Provide the (X, Y) coordinate of the cell's center where the given text is located.  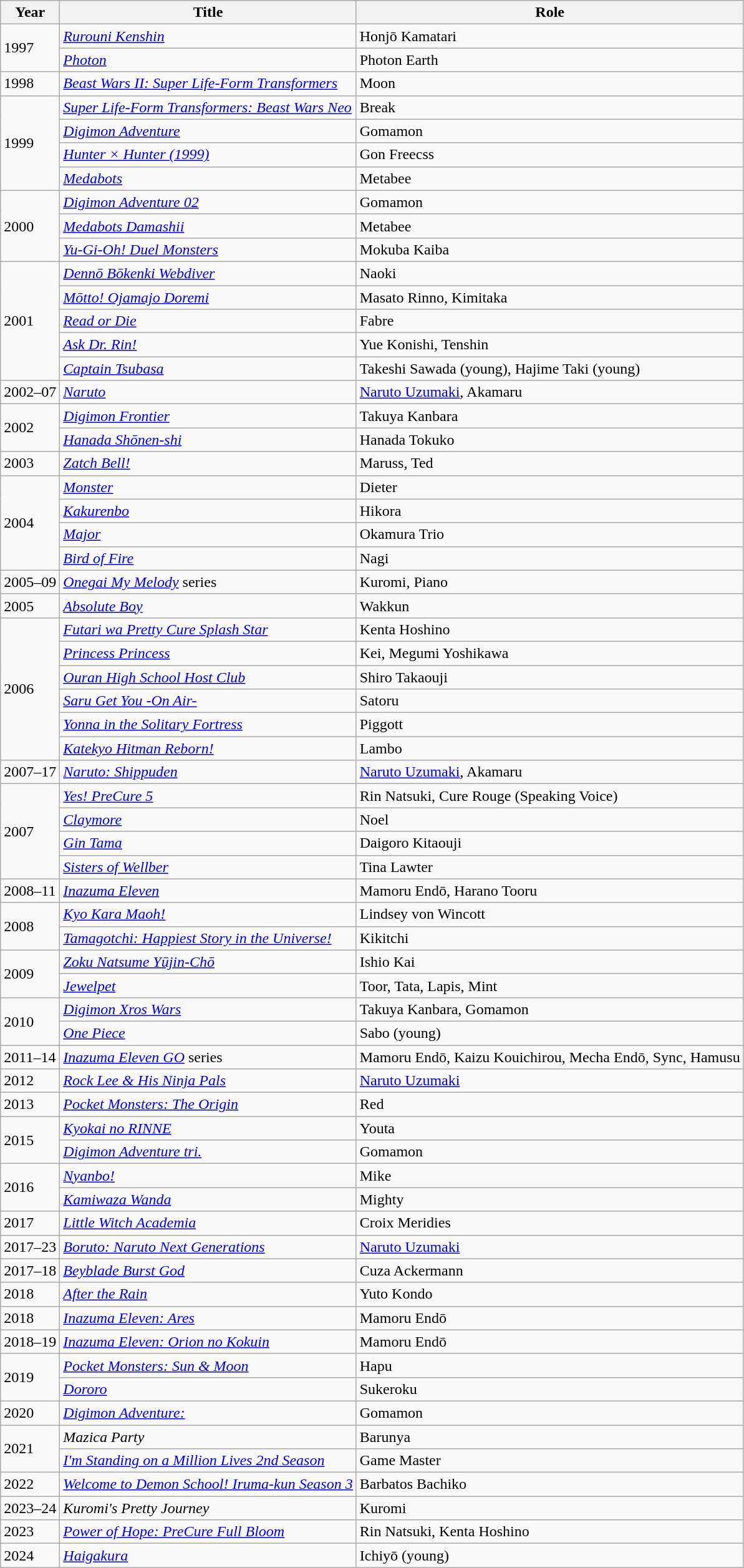
Role (550, 12)
Maruss, Ted (550, 463)
2012 (30, 1081)
2000 (30, 226)
2021 (30, 1448)
1998 (30, 84)
Cuza Ackermann (550, 1270)
2020 (30, 1413)
2016 (30, 1188)
Daigoro Kitaouji (550, 843)
Tina Lawter (550, 867)
Absolute Boy (208, 606)
1999 (30, 143)
Tamagotchi: Happiest Story in the Universe! (208, 938)
Honjō Kamatari (550, 36)
2008 (30, 926)
Kamiwaza Wanda (208, 1199)
2006 (30, 689)
2005–09 (30, 582)
Barbatos Bachiko (550, 1484)
Dieter (550, 487)
Inazuma Eleven: Orion no Kokuin (208, 1342)
2007 (30, 831)
Noel (550, 820)
Captain Tsubasa (208, 369)
Yes! PreCure 5 (208, 796)
Mōtto! Ojamajo Doremi (208, 298)
Piggott (550, 725)
2004 (30, 523)
2002 (30, 428)
Katekyo Hitman Reborn! (208, 748)
2003 (30, 463)
Fabre (550, 321)
Onegai My Melody series (208, 582)
1997 (30, 48)
2017–18 (30, 1270)
Wakkun (550, 606)
Sukeroku (550, 1389)
Yonna in the Solitary Fortress (208, 725)
Kuromi's Pretty Journey (208, 1508)
Nagi (550, 558)
Ichiyō (young) (550, 1556)
Digimon Adventure tri. (208, 1152)
Digimon Adventure (208, 131)
Title (208, 12)
Kei, Megumi Yoshikawa (550, 653)
2011–14 (30, 1057)
Dennō Bōkenki Webdiver (208, 273)
Digimon Frontier (208, 416)
Pocket Monsters: Sun & Moon (208, 1365)
Toor, Tata, Lapis, Mint (550, 985)
2024 (30, 1556)
Welcome to Demon School! Iruma-kun Season 3 (208, 1484)
2010 (30, 1021)
Princess Princess (208, 653)
Rurouni Kenshin (208, 36)
After the Rain (208, 1294)
Hunter × Hunter (1999) (208, 155)
Game Master (550, 1461)
2009 (30, 974)
Digimon Adventure 02 (208, 202)
Lambo (550, 748)
Inazuma Eleven (208, 891)
2002–07 (30, 392)
Barunya (550, 1436)
Mighty (550, 1199)
2022 (30, 1484)
Medabots (208, 178)
Super Life-Form Transformers: Beast Wars Neo (208, 107)
2019 (30, 1377)
Rin Natsuki, Cure Rouge (Speaking Voice) (550, 796)
Kyokai no RINNE (208, 1128)
Haigakura (208, 1556)
2023 (30, 1532)
Kenta Hoshino (550, 629)
Mamoru Endō, Harano Tooru (550, 891)
Naruto: Shippuden (208, 772)
Beast Wars II: Super Life-Form Transformers (208, 84)
Read or Die (208, 321)
Mokuba Kaiba (550, 249)
Naoki (550, 273)
2023–24 (30, 1508)
Zoku Natsume Yūjin-Chō (208, 962)
Monster (208, 487)
Youta (550, 1128)
Red (550, 1105)
2017–23 (30, 1247)
2001 (30, 321)
Digimon Adventure: (208, 1413)
Shiro Takaouji (550, 677)
Okamura Trio (550, 535)
Beyblade Burst God (208, 1270)
Rock Lee & His Ninja Pals (208, 1081)
Hanada Shōnen-shi (208, 440)
Hapu (550, 1365)
Pocket Monsters: The Origin (208, 1105)
Gon Freecss (550, 155)
Hikora (550, 511)
Yu-Gi-Oh! Duel Monsters (208, 249)
Takeshi Sawada (young), Hajime Taki (young) (550, 369)
Mamoru Endō, Kaizu Kouichirou, Mecha Endō, Sync, Hamusu (550, 1057)
Kakurenbo (208, 511)
Ishio Kai (550, 962)
Major (208, 535)
Inazuma Eleven: Ares (208, 1318)
Takuya Kanbara, Gomamon (550, 1009)
Kuromi (550, 1508)
Photon Earth (550, 60)
Lindsey von Wincott (550, 914)
Ouran High School Host Club (208, 677)
2015 (30, 1140)
Break (550, 107)
Sisters of Wellber (208, 867)
2018–19 (30, 1342)
Year (30, 12)
Dororo (208, 1389)
Sabo (young) (550, 1033)
Nyanbo! (208, 1176)
Yuto Kondo (550, 1294)
Saru Get You -On Air- (208, 701)
Kuromi, Piano (550, 582)
2017 (30, 1223)
Takuya Kanbara (550, 416)
Masato Rinno, Kimitaka (550, 298)
Satoru (550, 701)
Jewelpet (208, 985)
Croix Meridies (550, 1223)
Gin Tama (208, 843)
Mazica Party (208, 1436)
Digimon Xros Wars (208, 1009)
Little Witch Academia (208, 1223)
Futari wa Pretty Cure Splash Star (208, 629)
2007–17 (30, 772)
Ask Dr. Rin! (208, 345)
2013 (30, 1105)
Naruto (208, 392)
2005 (30, 606)
Inazuma Eleven GO series (208, 1057)
Yue Konishi, Tenshin (550, 345)
Rin Natsuki, Kenta Hoshino (550, 1532)
Kyo Kara Maoh! (208, 914)
Power of Hope: PreCure Full Bloom (208, 1532)
Claymore (208, 820)
Photon (208, 60)
Mike (550, 1176)
Zatch Bell! (208, 463)
Bird of Fire (208, 558)
I'm Standing on a Million Lives 2nd Season (208, 1461)
Hanada Tokuko (550, 440)
Medabots Damashii (208, 226)
Kikitchi (550, 938)
Boruto: Naruto Next Generations (208, 1247)
2008–11 (30, 891)
One Piece (208, 1033)
Moon (550, 84)
